From the cell containing the given text, extract its center point as [X, Y] coordinate. 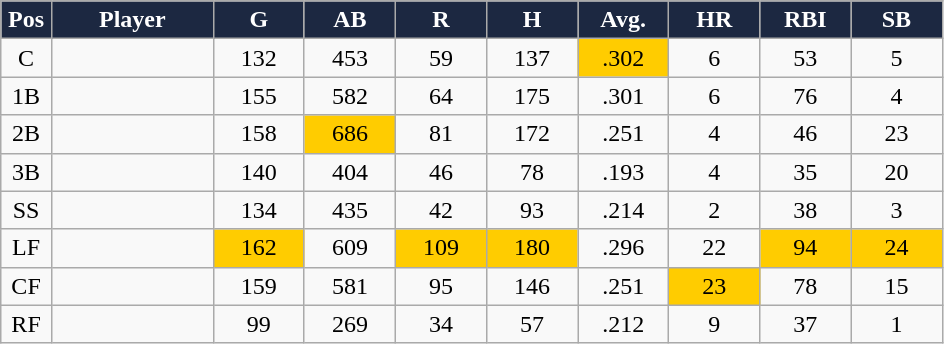
37 [806, 324]
582 [350, 96]
76 [806, 96]
R [440, 20]
137 [532, 58]
59 [440, 58]
Player [132, 20]
435 [350, 210]
686 [350, 134]
RBI [806, 20]
AB [350, 20]
581 [350, 286]
5 [896, 58]
LF [26, 248]
SB [896, 20]
CF [26, 286]
.212 [624, 324]
20 [896, 172]
155 [258, 96]
G [258, 20]
34 [440, 324]
57 [532, 324]
1B [26, 96]
H [532, 20]
Pos [26, 20]
.302 [624, 58]
146 [532, 286]
42 [440, 210]
81 [440, 134]
99 [258, 324]
HR [714, 20]
.296 [624, 248]
162 [258, 248]
22 [714, 248]
158 [258, 134]
15 [896, 286]
180 [532, 248]
172 [532, 134]
.214 [624, 210]
SS [26, 210]
RF [26, 324]
35 [806, 172]
2B [26, 134]
Avg. [624, 20]
140 [258, 172]
3 [896, 210]
175 [532, 96]
109 [440, 248]
269 [350, 324]
1 [896, 324]
2 [714, 210]
134 [258, 210]
C [26, 58]
53 [806, 58]
.193 [624, 172]
132 [258, 58]
95 [440, 286]
.301 [624, 96]
93 [532, 210]
3B [26, 172]
159 [258, 286]
404 [350, 172]
94 [806, 248]
24 [896, 248]
38 [806, 210]
9 [714, 324]
64 [440, 96]
609 [350, 248]
453 [350, 58]
